Return [x, y] of the center of cell containing provided text 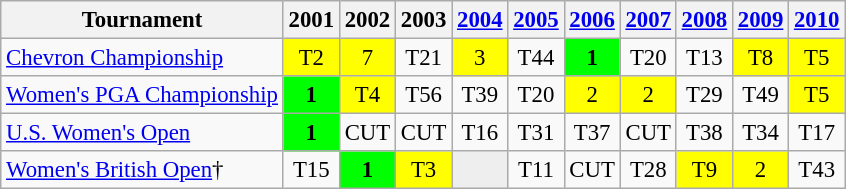
2008 [704, 20]
2007 [648, 20]
T3 [424, 170]
2004 [480, 20]
2002 [367, 20]
T11 [536, 170]
2001 [311, 20]
3 [480, 58]
T43 [817, 170]
U.S. Women's Open [142, 133]
2006 [592, 20]
T49 [760, 95]
T13 [704, 58]
T9 [704, 170]
2003 [424, 20]
2005 [536, 20]
T34 [760, 133]
T4 [367, 95]
T31 [536, 133]
T28 [648, 170]
2009 [760, 20]
T56 [424, 95]
Women's British Open† [142, 170]
2010 [817, 20]
T2 [311, 58]
T38 [704, 133]
Chevron Championship [142, 58]
T8 [760, 58]
7 [367, 58]
T17 [817, 133]
T15 [311, 170]
T39 [480, 95]
T37 [592, 133]
Tournament [142, 20]
Women's PGA Championship [142, 95]
T44 [536, 58]
T29 [704, 95]
T16 [480, 133]
T21 [424, 58]
